Search for the cell housing the specified text and yield its (X, Y) center coordinate. 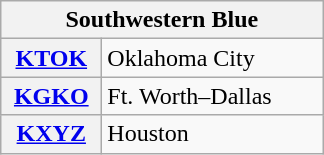
Houston (212, 134)
KXYZ (52, 134)
Southwestern Blue (162, 20)
Oklahoma City (212, 58)
KTOK (52, 58)
Ft. Worth–Dallas (212, 96)
KGKO (52, 96)
